Search for the cell housing the specified text and yield its (X, Y) center coordinate. 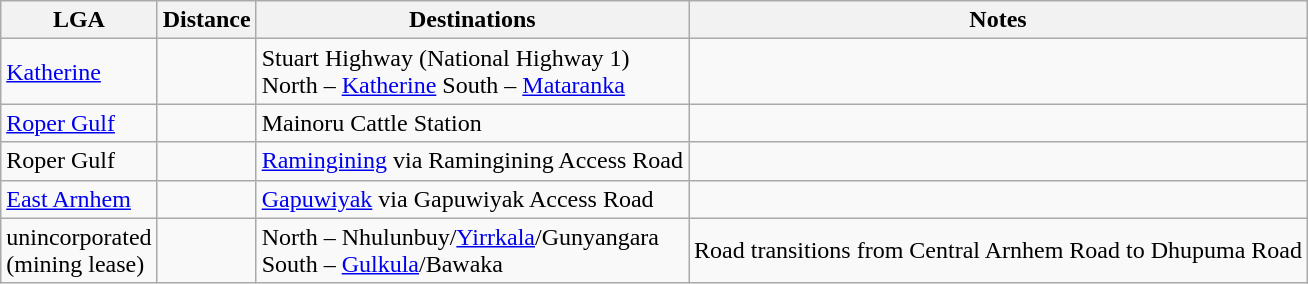
Road transitions from Central Arnhem Road to Dhupuma Road (998, 250)
Gapuwiyak via Gapuwiyak Access Road (472, 199)
Stuart Highway (National Highway 1)North – Katherine South – Mataranka (472, 72)
Distance (206, 20)
North – Nhulunbuy/Yirrkala/GunyangaraSouth – Gulkula/Bawaka (472, 250)
Destinations (472, 20)
East Arnhem (79, 199)
unincorporated(mining lease) (79, 250)
LGA (79, 20)
Notes (998, 20)
Ramingining via Ramingining Access Road (472, 161)
Mainoru Cattle Station (472, 123)
Katherine (79, 72)
